For the text-containing cell, return its midpoint in (X, Y) coordinate format. 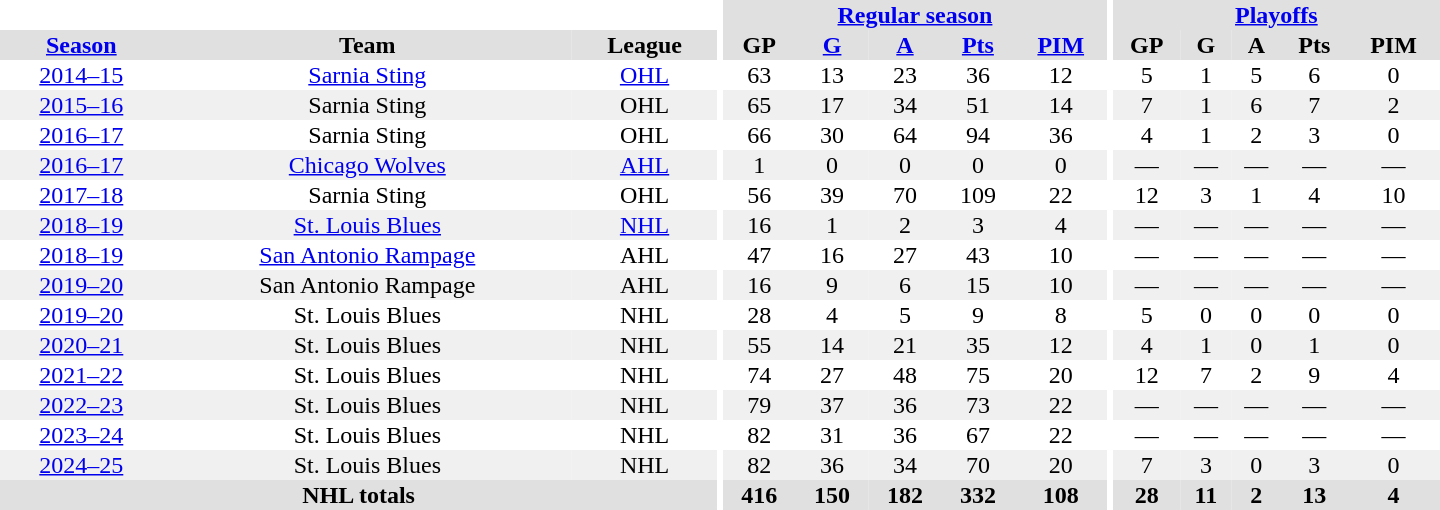
73 (978, 405)
37 (832, 405)
2017–18 (82, 195)
35 (978, 345)
65 (760, 105)
Playoffs (1276, 15)
Team (368, 45)
64 (906, 135)
43 (978, 255)
55 (760, 345)
31 (832, 435)
74 (760, 375)
2020–21 (82, 345)
2023–24 (82, 435)
2022–23 (82, 405)
66 (760, 135)
109 (978, 195)
League (644, 45)
11 (1206, 495)
8 (1060, 315)
Season (82, 45)
51 (978, 105)
108 (1060, 495)
75 (978, 375)
94 (978, 135)
39 (832, 195)
63 (760, 75)
47 (760, 255)
23 (906, 75)
48 (906, 375)
56 (760, 195)
Regular season (915, 15)
21 (906, 345)
30 (832, 135)
416 (760, 495)
2024–25 (82, 465)
150 (832, 495)
67 (978, 435)
17 (832, 105)
332 (978, 495)
2014–15 (82, 75)
2015–16 (82, 105)
Chicago Wolves (368, 165)
2021–22 (82, 375)
79 (760, 405)
182 (906, 495)
15 (978, 285)
NHL totals (358, 495)
